Locate the cell with the specified text and output its (x, y) center coordinate. 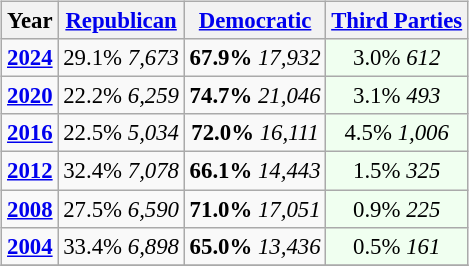
66.1% 14,443 (255, 171)
65.0% 13,436 (255, 246)
67.9% 17,932 (255, 58)
4.5% 1,006 (397, 133)
32.4% 7,078 (121, 171)
3.1% 493 (397, 96)
3.0% 612 (397, 58)
0.9% 225 (397, 209)
Third Parties (397, 21)
Year (30, 21)
27.5% 6,590 (121, 209)
71.0% 17,051 (255, 209)
2004 (30, 246)
33.4% 6,898 (121, 246)
22.2% 6,259 (121, 96)
2012 (30, 171)
1.5% 325 (397, 171)
2020 (30, 96)
74.7% 21,046 (255, 96)
72.0% 16,111 (255, 133)
2016 (30, 133)
29.1% 7,673 (121, 58)
22.5% 5,034 (121, 133)
Democratic (255, 21)
2024 (30, 58)
0.5% 161 (397, 246)
Republican (121, 21)
2008 (30, 209)
